Extract the (X, Y) coordinate from the center of the cell holding the provided text.  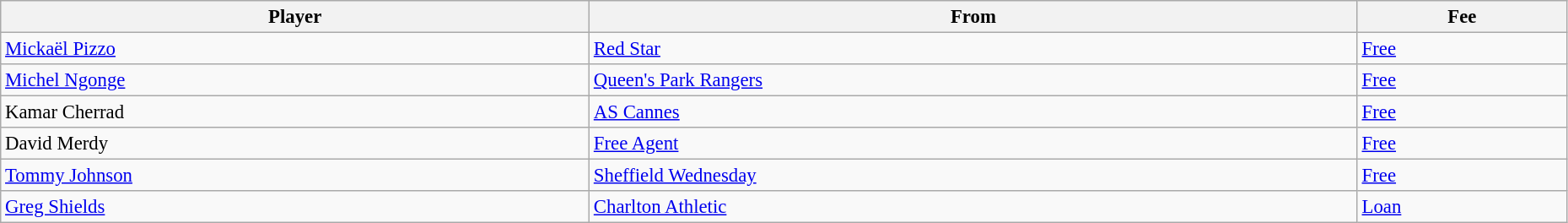
Queen's Park Rangers (973, 80)
AS Cannes (973, 112)
Mickaël Pizzo (295, 49)
Red Star (973, 49)
David Merdy (295, 144)
Free Agent (973, 144)
Kamar Cherrad (295, 112)
From (973, 17)
Tommy Johnson (295, 176)
Michel Ngonge (295, 80)
Fee (1462, 17)
Sheffield Wednesday (973, 176)
Loan (1462, 207)
Charlton Athletic (973, 207)
Greg Shields (295, 207)
Player (295, 17)
